Return [X, Y] of the center of cell containing provided text 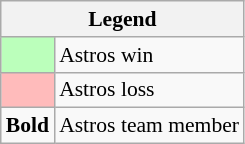
Bold [28, 126]
Legend [122, 19]
Astros win [149, 55]
Astros team member [149, 126]
Astros loss [149, 90]
